Pinpoint the cell where the given text exists, returning its [X, Y] midpoint coordinate. 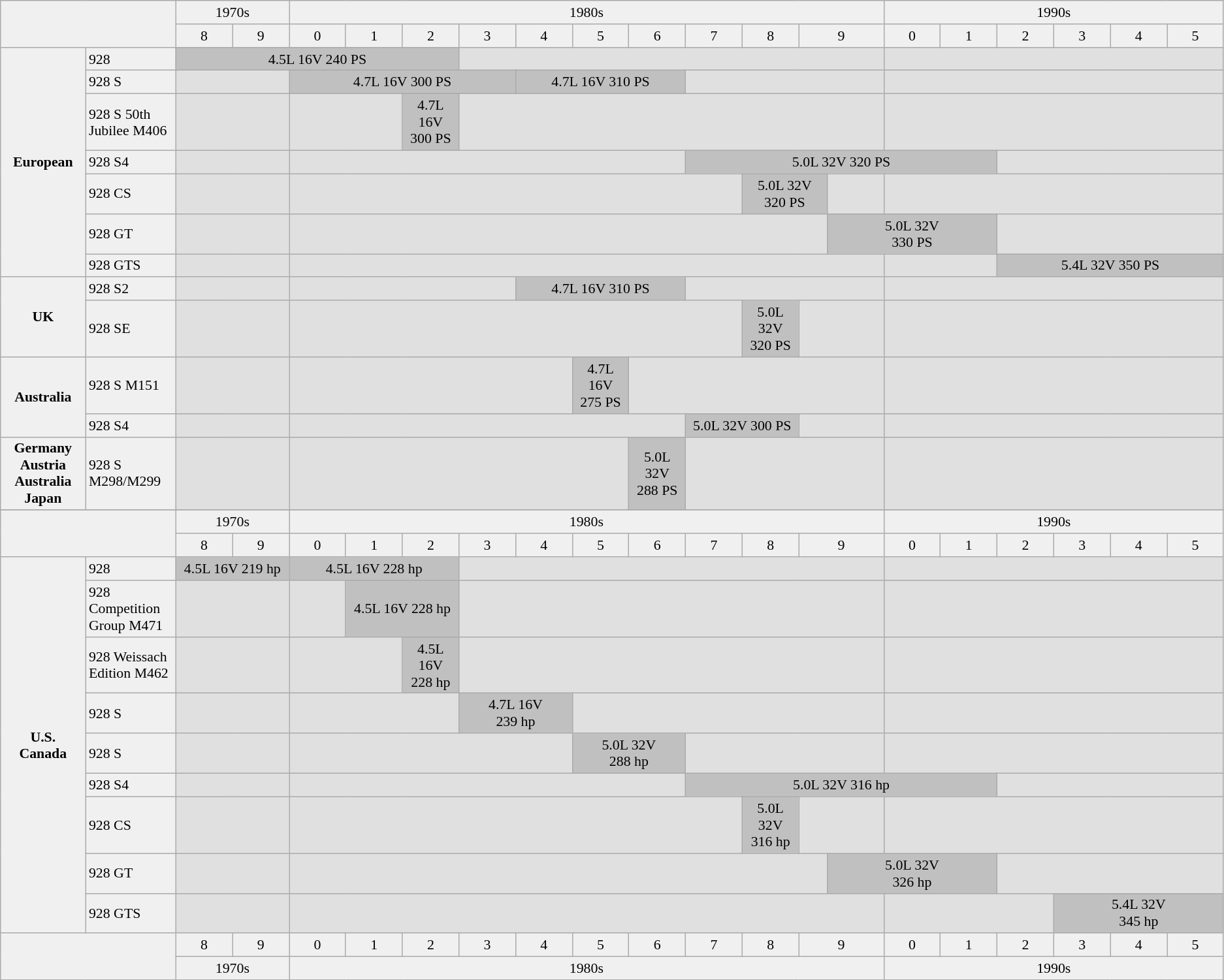
4.5L 16V 219 hp [233, 568]
928 S 50th Jubilee M406 [131, 121]
U.S.Canada [43, 744]
5.0L 32V326 hp [912, 872]
European [43, 162]
5.0L 32V320 PS [784, 193]
4.7L 16V239 hp [516, 713]
5.4L 32V 350 PS [1110, 265]
928 S2 [131, 289]
928 SE [131, 328]
5.0L 32V 300 PS [742, 425]
Australia [43, 396]
5.0L 32V330 PS [912, 234]
GermanyAustriaAustraliaJapan [43, 473]
4.7L 16V 300 PS [402, 82]
4.5L 16V 240 PS [317, 59]
5.0L 32V288 PS [657, 473]
928 S M298/M299 [131, 473]
4.7L 16V300 PS [431, 121]
5.4L 32V345 hp [1138, 913]
928 S M151 [131, 385]
928 Competition Group M471 [131, 609]
UK [43, 317]
928 Weissach Edition M462 [131, 665]
4.7L 16V275 PS [601, 385]
5.0L 32V288 hp [628, 753]
